Capture the cell that displays the provided text and extract its (x, y) central coordinate. 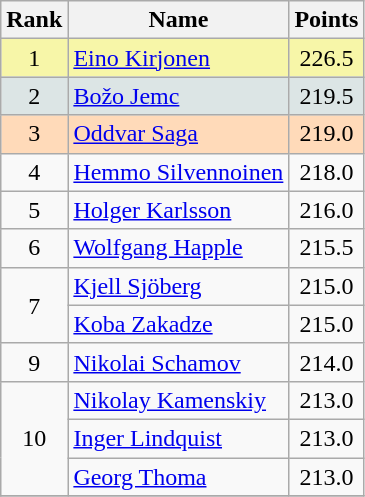
214.0 (326, 362)
218.0 (326, 172)
Points (326, 20)
5 (34, 210)
Oddvar Saga (178, 134)
226.5 (326, 58)
3 (34, 134)
Kjell Sjöberg (178, 286)
Name (178, 20)
Hemmo Silvennoinen (178, 172)
Božo Jemc (178, 96)
Holger Karlsson (178, 210)
4 (34, 172)
Eino Kirjonen (178, 58)
10 (34, 438)
219.0 (326, 134)
7 (34, 305)
219.5 (326, 96)
6 (34, 248)
215.5 (326, 248)
Nikolay Kamenskiy (178, 400)
Koba Zakadze (178, 324)
Wolfgang Happle (178, 248)
Georg Thoma (178, 477)
Rank (34, 20)
Inger Lindquist (178, 438)
2 (34, 96)
Nikolai Schamov (178, 362)
9 (34, 362)
216.0 (326, 210)
1 (34, 58)
